Scan for the cell matching the given text and deliver its (X, Y) coordinate at center. 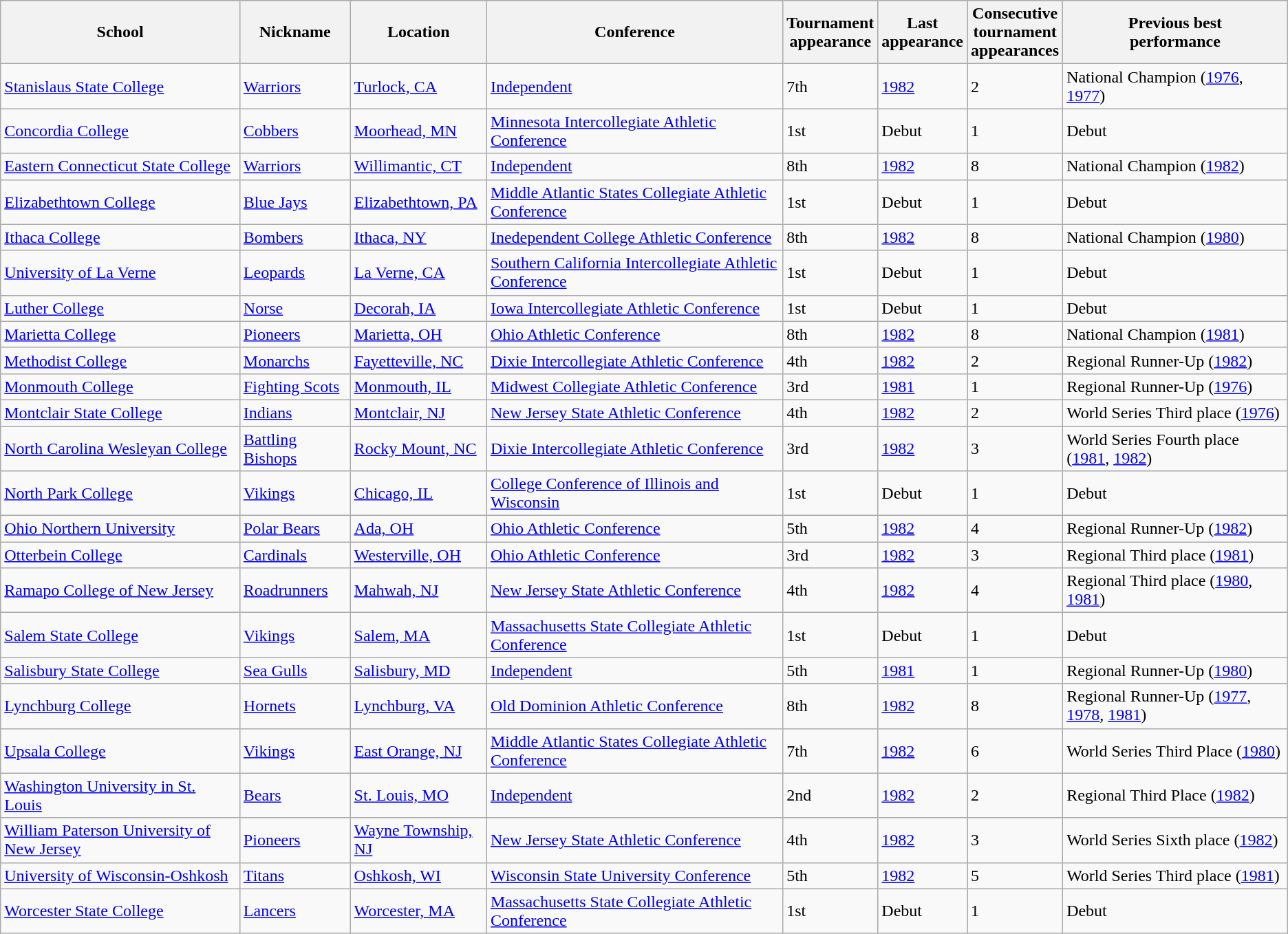
2nd (830, 795)
Wisconsin State University Conference (634, 876)
Regional Third Place (1982) (1175, 795)
Marietta College (120, 334)
Sea Gulls (294, 671)
Elizabethtown College (120, 202)
Ithaca, NY (418, 237)
5 (1016, 876)
Wayne Township, NJ (418, 840)
Washington University in St. Louis (120, 795)
Previous bestperformance (1175, 32)
Montclair State College (120, 413)
University of La Verne (120, 272)
Salisbury, MD (418, 671)
East Orange, NJ (418, 751)
Ithaca College (120, 237)
Cobbers (294, 131)
Monarchs (294, 360)
Monmouth, IL (418, 387)
World Series Sixth place (1982) (1175, 840)
National Champion (1980) (1175, 237)
St. Louis, MO (418, 795)
National Champion (1982) (1175, 166)
Battling Bishops (294, 448)
National Champion (1981) (1175, 334)
Fayetteville, NC (418, 360)
Ada, OH (418, 529)
Methodist College (120, 360)
Cardinals (294, 555)
University of Wisconsin-Oshkosh (120, 876)
Stanislaus State College (120, 87)
Ohio Northern University (120, 529)
Indians (294, 413)
Titans (294, 876)
World Series Third Place (1980) (1175, 751)
La Verne, CA (418, 272)
National Champion (1976, 1977) (1175, 87)
Norse (294, 308)
Moorhead, MN (418, 131)
Hornets (294, 706)
Regional Runner-Up (1980) (1175, 671)
Bears (294, 795)
Eastern Connecticut State College (120, 166)
World Series Fourth place (1981, 1982) (1175, 448)
Polar Bears (294, 529)
Marietta, OH (418, 334)
Roadrunners (294, 590)
Salem State College (120, 636)
Tournamentappearance (830, 32)
Iowa Intercollegiate Athletic Conference (634, 308)
Rocky Mount, NC (418, 448)
Worcester State College (120, 911)
Upsala College (120, 751)
Regional Third place (1980, 1981) (1175, 590)
Monmouth College (120, 387)
Regional Third place (1981) (1175, 555)
Regional Runner-Up (1977, 1978, 1981) (1175, 706)
6 (1016, 751)
Bombers (294, 237)
Old Dominion Athletic Conference (634, 706)
Ramapo College of New Jersey (120, 590)
Decorah, IA (418, 308)
Leopards (294, 272)
Midwest Collegiate Athletic Conference (634, 387)
Blue Jays (294, 202)
Salem, MA (418, 636)
Otterbein College (120, 555)
Fighting Scots (294, 387)
Turlock, CA (418, 87)
Chicago, IL (418, 494)
Oshkosh, WI (418, 876)
Southern California Intercollegiate Athletic Conference (634, 272)
Westerville, OH (418, 555)
Salisbury State College (120, 671)
World Series Third place (1981) (1175, 876)
Luther College (120, 308)
Mahwah, NJ (418, 590)
William Paterson University of New Jersey (120, 840)
Lancers (294, 911)
Montclair, NJ (418, 413)
World Series Third place (1976) (1175, 413)
North Park College (120, 494)
Lastappearance (923, 32)
Regional Runner-Up (1976) (1175, 387)
Consecutivetournamentappearances (1016, 32)
Lynchburg College (120, 706)
Conference (634, 32)
Willimantic, CT (418, 166)
Minnesota Intercollegiate Athletic Conference (634, 131)
Location (418, 32)
Inedependent College Athletic Conference (634, 237)
School (120, 32)
College Conference of Illinois and Wisconsin (634, 494)
Concordia College (120, 131)
Elizabethtown, PA (418, 202)
Worcester, MA (418, 911)
Lynchburg, VA (418, 706)
North Carolina Wesleyan College (120, 448)
Nickname (294, 32)
